Search for the cell housing the specified text and yield its (x, y) center coordinate. 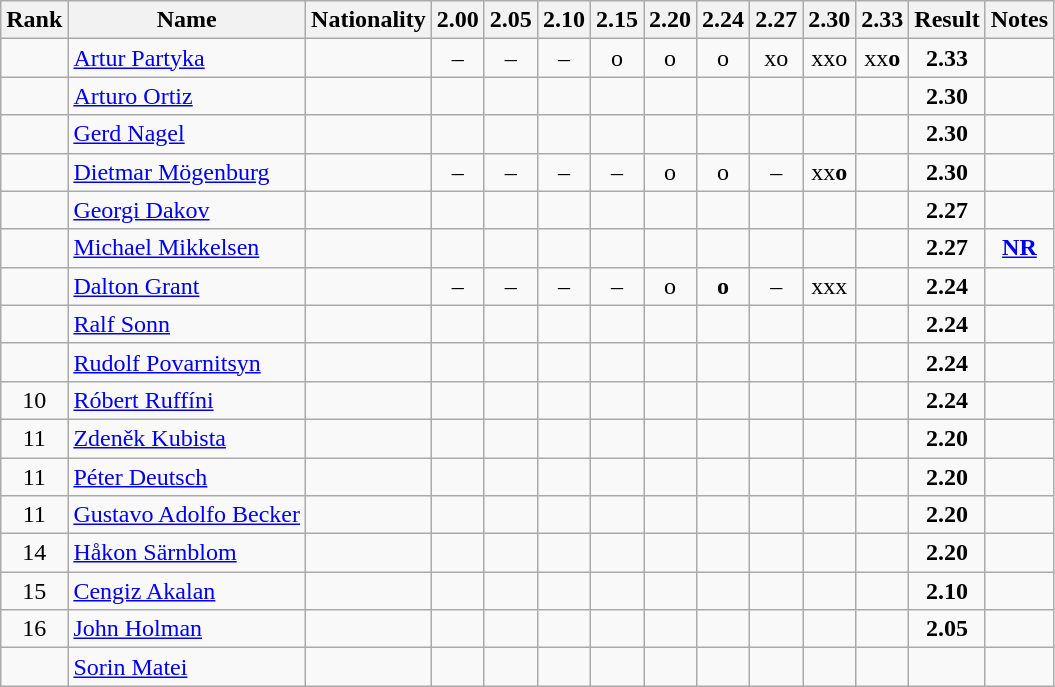
Gustavo Adolfo Becker (187, 515)
NR (1019, 248)
14 (34, 553)
Dietmar Mögenburg (187, 172)
2.15 (616, 20)
Cengiz Akalan (187, 591)
xo (776, 58)
Dalton Grant (187, 286)
Håkon Särnblom (187, 553)
Péter Deutsch (187, 477)
Róbert Ruffíni (187, 400)
16 (34, 629)
Rudolf Povarnitsyn (187, 362)
Georgi Dakov (187, 210)
Gerd Nagel (187, 134)
2.00 (458, 20)
Artur Partyka (187, 58)
Arturo Ortiz (187, 96)
Notes (1019, 20)
Result (947, 20)
Michael Mikkelsen (187, 248)
Zdeněk Kubista (187, 438)
Sorin Matei (187, 667)
15 (34, 591)
Name (187, 20)
John Holman (187, 629)
xxx (830, 286)
Nationality (369, 20)
Ralf Sonn (187, 324)
Rank (34, 20)
10 (34, 400)
